Extract the (X, Y) coordinate from the center of the cell holding the provided text.  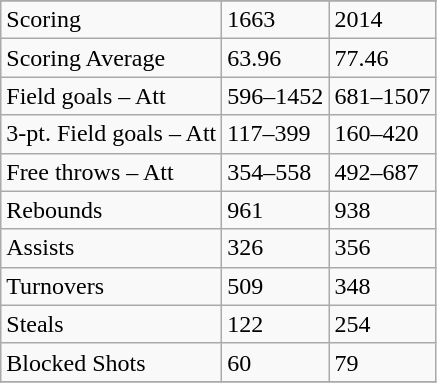
160–420 (382, 134)
Blocked Shots (112, 362)
122 (276, 324)
1663 (276, 20)
Scoring Average (112, 58)
Rebounds (112, 210)
509 (276, 286)
Turnovers (112, 286)
77.46 (382, 58)
596–1452 (276, 96)
492–687 (382, 172)
938 (382, 210)
Steals (112, 324)
3-pt. Field goals – Att (112, 134)
254 (382, 324)
354–558 (276, 172)
Scoring (112, 20)
117–399 (276, 134)
326 (276, 248)
681–1507 (382, 96)
961 (276, 210)
Assists (112, 248)
356 (382, 248)
348 (382, 286)
79 (382, 362)
60 (276, 362)
Field goals – Att (112, 96)
2014 (382, 20)
63.96 (276, 58)
Free throws – Att (112, 172)
